Pinpoint the cell where the given text exists, returning its [x, y] midpoint coordinate. 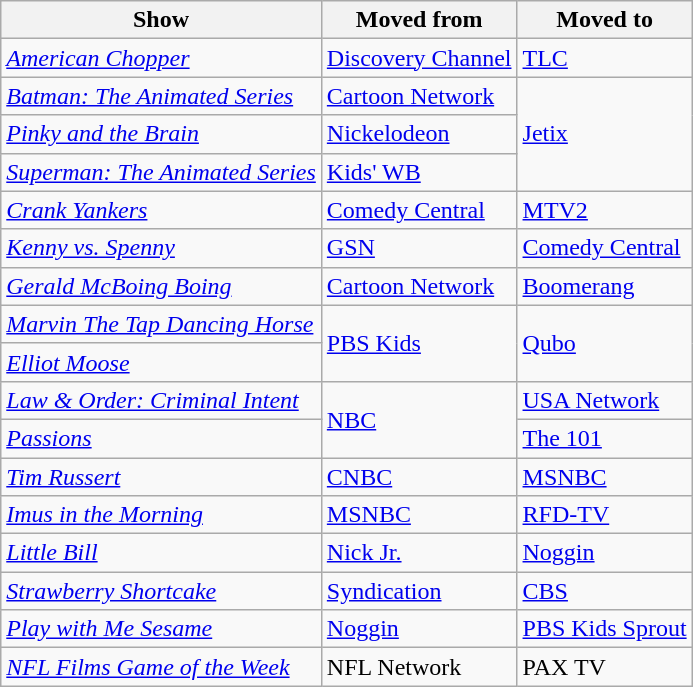
Discovery Channel [419, 58]
Little Bill [162, 553]
Syndication [419, 591]
Strawberry Shortcake [162, 591]
Superman: The Animated Series [162, 172]
Crank Yankers [162, 210]
Elliot Moose [162, 362]
Boomerang [604, 286]
Nickelodeon [419, 134]
Marvin The Tap Dancing Horse [162, 324]
PBS Kids [419, 343]
Passions [162, 438]
NFL Network [419, 667]
Nick Jr. [419, 553]
American Chopper [162, 58]
TLC [604, 58]
Pinky and the Brain [162, 134]
Jetix [604, 134]
Law & Order: Criminal Intent [162, 400]
PBS Kids Sprout [604, 629]
Imus in the Morning [162, 515]
CBS [604, 591]
CNBC [419, 477]
Batman: The Animated Series [162, 96]
GSN [419, 248]
Qubo [604, 343]
NBC [419, 419]
The 101 [604, 438]
Gerald McBoing Boing [162, 286]
NFL Films Game of the Week [162, 667]
MTV2 [604, 210]
Show [162, 20]
PAX TV [604, 667]
Kenny vs. Spenny [162, 248]
RFD-TV [604, 515]
USA Network [604, 400]
Kids' WB [419, 172]
Play with Me Sesame [162, 629]
Tim Russert [162, 477]
Moved from [419, 20]
Moved to [604, 20]
